Capture the cell that displays the provided text and extract its (x, y) central coordinate. 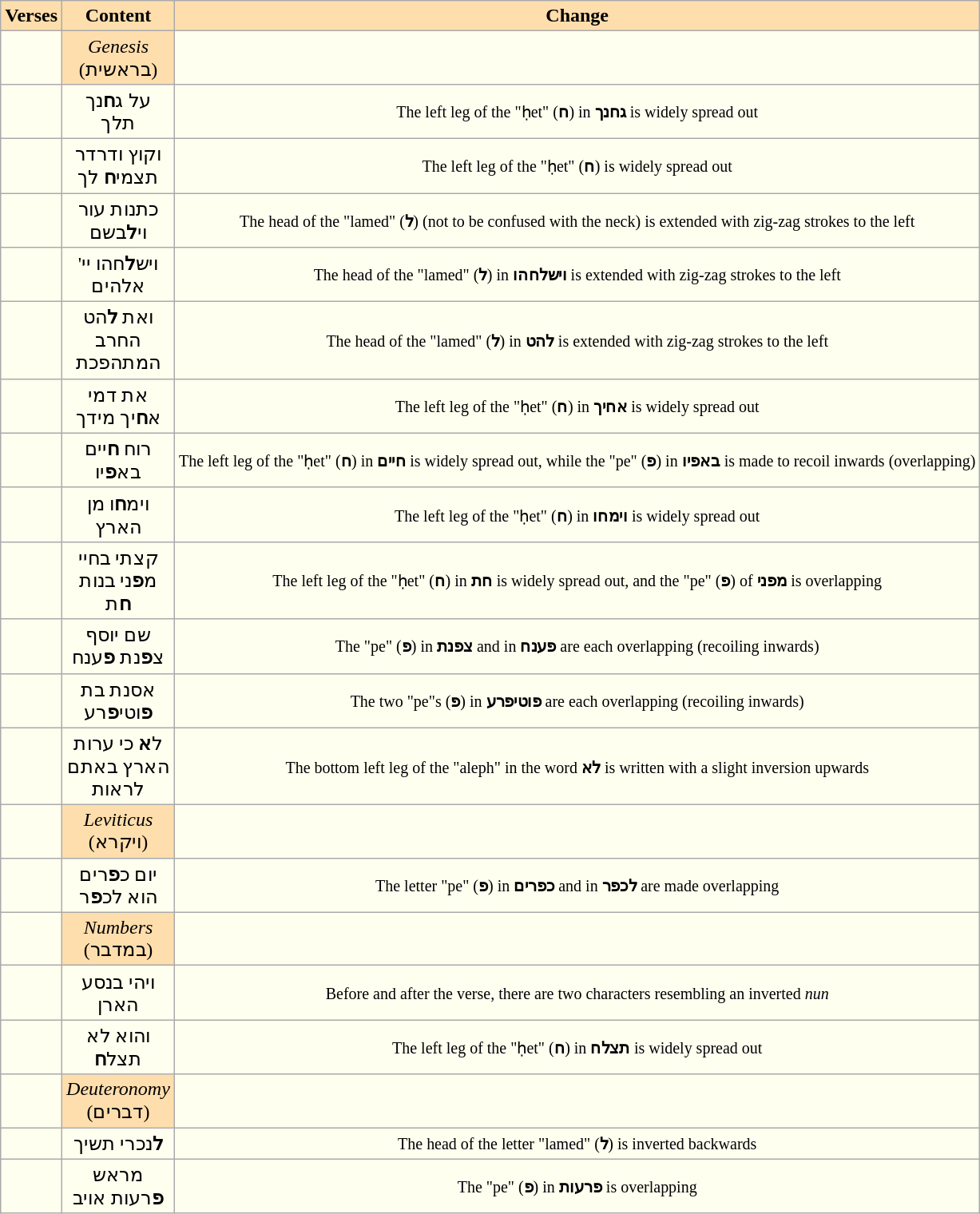
ואת להט החרב המתהפכת (118, 340)
Genesis (בראשית) (118, 58)
Numbers (במדבר) (118, 939)
Leviticus (ויקרא) (118, 832)
The head of the letter "lamed" (ל) is inverted backwards (577, 1144)
Deuteronomy (דברים) (118, 1101)
רוח חיים באפיו (118, 460)
וקוץ ודרדר תצמיח לך (118, 165)
וימחו מן הארץ (118, 514)
Change (577, 16)
ויהי בנסע הארן (118, 993)
The head of the "lamed" (ל) in להט is extended with zig-zag strokes to the left (577, 340)
כתנות עור וילבשם (118, 220)
The left leg of the "ḥet" (ח) in גחנך is widely spread out (577, 111)
את דמי אחיך מידך (118, 406)
יום כפרים הוא לכפר (118, 885)
על גחנך תלך (118, 111)
וישלחהו יי' אלהים (118, 275)
שם יוסף צפנת פענח (118, 646)
The left leg of the "ḥet" (ח) in חת is widely spread out, and the "pe" (פ) of מפני is overlapping (577, 580)
The left leg of the "ḥet" (ח) in חיים is widely spread out, while the "pe" (פ) in באפיו is made to recoil inwards (overlapping) (577, 460)
The left leg of the "ḥet" (ח) in אחיך is widely spread out (577, 406)
קצתי בחיי מפני בנות חת (118, 580)
Before and after the verse, there are two characters resembling an inverted nun (577, 993)
Verses (32, 16)
The head of the "lamed" (ל) (not to be confused with the neck) is extended with zig-zag strokes to the left (577, 220)
The "pe" (פ) in פרעות is overlapping (577, 1186)
Content (118, 16)
לנכרי תשיך (118, 1144)
The two "pe"s (פ) in פוטיפרע are each overlapping (recoiling inwards) (577, 700)
The "pe" (פ) in צפנת and in פענח are each overlapping (recoiling inwards) (577, 646)
The head of the "lamed" (ל) in וישלחהו is extended with zig-zag strokes to the left (577, 275)
מראש פרעות אויב (118, 1186)
The left leg of the "ḥet" (ח) is widely spread out (577, 165)
לא כי ערות הארץ באתם לראות (118, 767)
The letter "pe" (פ) in כפרים and in לכפר are made overlapping (577, 885)
The bottom left leg of the "aleph" in the word לא is written with a slight inversion upwards (577, 767)
והוא לא תצלח (118, 1047)
The left leg of the "ḥet" (ח) in וימחו is widely spread out (577, 514)
The left leg of the "ḥet" (ח) in תצלח is widely spread out (577, 1047)
אסנת בת פוטיפרע (118, 700)
